Provide the [X, Y] coordinate of the cell's center where the given text is located.  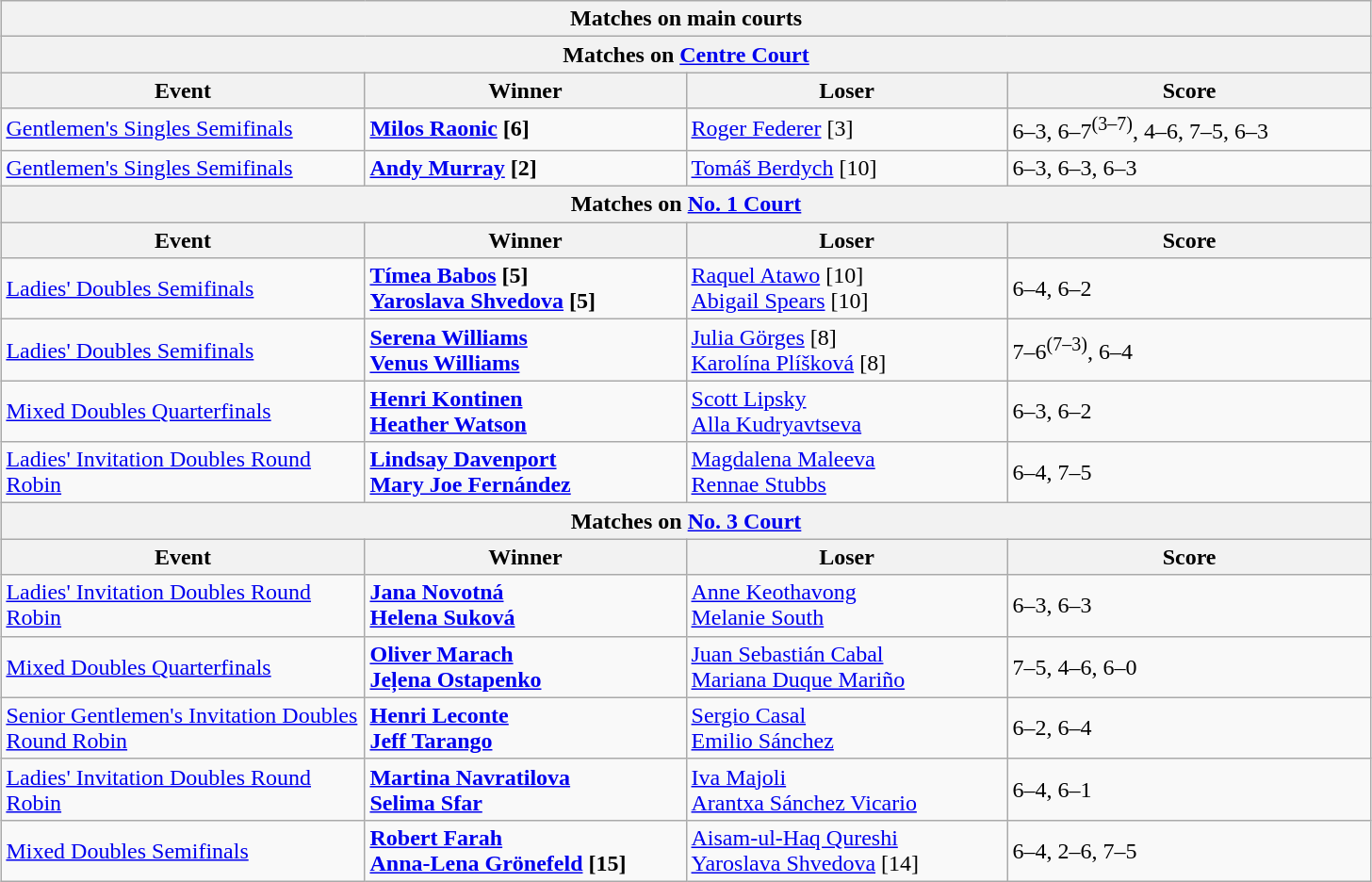
6–4, 2–6, 7–5 [1189, 850]
Henri Leconte Jeff Tarango [526, 727]
6–4, 6–2 [1189, 288]
Mixed Doubles Semifinals [183, 850]
Julia Görges [8] Karolína Plíšková [8] [846, 351]
Matches on main courts [686, 19]
6–4, 7–5 [1189, 473]
6–3, 6–3 [1189, 605]
Robert Farah Anna-Lena Grönefeld [15] [526, 850]
Roger Federer [3] [846, 130]
Tomáš Berdych [10] [846, 168]
Anne Keothavong Melanie South [846, 605]
7–5, 4–6, 6–0 [1189, 667]
Scott Lipsky Alla Kudryavtseva [846, 411]
Raquel Atawo [10] Abigail Spears [10] [846, 288]
Tímea Babos [5] Yaroslava Shvedova [5] [526, 288]
6–3, 6–2 [1189, 411]
7–6(7–3), 6–4 [1189, 351]
Aisam-ul-Haq Qureshi Yaroslava Shvedova [14] [846, 850]
Senior Gentlemen's Invitation Doubles Round Robin [183, 727]
Serena Williams Venus Williams [526, 351]
Sergio Casal Emilio Sánchez [846, 727]
Matches on No. 1 Court [686, 204]
6–4, 6–1 [1189, 790]
Henri Kontinen Heather Watson [526, 411]
6–2, 6–4 [1189, 727]
Matches on Centre Court [686, 55]
Milos Raonic [6] [526, 130]
Jana Novotná Helena Suková [526, 605]
Oliver Marach Jeļena Ostapenko [526, 667]
Lindsay Davenport Mary Joe Fernández [526, 473]
Andy Murray [2] [526, 168]
6–3, 6–7(3–7), 4–6, 7–5, 6–3 [1189, 130]
Matches on No. 3 Court [686, 521]
Juan Sebastián Cabal Mariana Duque Mariño [846, 667]
Magdalena Maleeva Rennae Stubbs [846, 473]
Martina Navratilova Selima Sfar [526, 790]
Iva Majoli Arantxa Sánchez Vicario [846, 790]
6–3, 6–3, 6–3 [1189, 168]
